Detect which cell encompasses the target text, then output its [x, y] center coordinate. 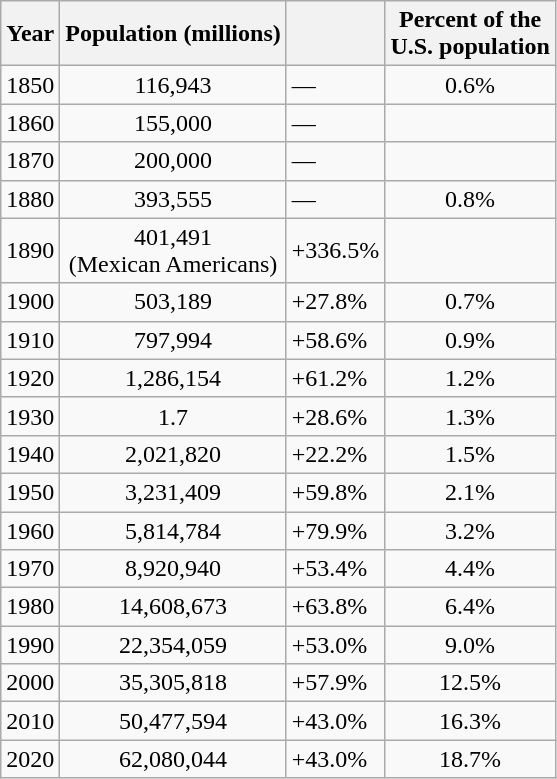
14,608,673 [173, 607]
3.2% [470, 531]
+61.2% [336, 378]
200,000 [173, 161]
Population (millions) [173, 34]
22,354,059 [173, 645]
1970 [30, 569]
1.2% [470, 378]
1960 [30, 531]
1880 [30, 199]
2,021,820 [173, 454]
4.4% [470, 569]
1.5% [470, 454]
16.3% [470, 721]
3,231,409 [173, 492]
6.4% [470, 607]
5,814,784 [173, 531]
1.7 [173, 416]
2.1% [470, 492]
+53.0% [336, 645]
503,189 [173, 302]
+336.5% [336, 250]
393,555 [173, 199]
+79.9% [336, 531]
1990 [30, 645]
155,000 [173, 123]
401,491 (Mexican Americans) [173, 250]
Percent of theU.S. population [470, 34]
12.5% [470, 683]
+22.2% [336, 454]
1910 [30, 340]
1870 [30, 161]
62,080,044 [173, 759]
2000 [30, 683]
1,286,154 [173, 378]
0.8% [470, 199]
1930 [30, 416]
0.7% [470, 302]
1900 [30, 302]
+27.8% [336, 302]
1890 [30, 250]
+57.9% [336, 683]
+63.8% [336, 607]
2020 [30, 759]
797,994 [173, 340]
+53.4% [336, 569]
50,477,594 [173, 721]
1.3% [470, 416]
Year [30, 34]
0.6% [470, 85]
0.9% [470, 340]
+28.6% [336, 416]
1940 [30, 454]
1950 [30, 492]
18.7% [470, 759]
1850 [30, 85]
1920 [30, 378]
+58.6% [336, 340]
35,305,818 [173, 683]
116,943 [173, 85]
9.0% [470, 645]
+59.8% [336, 492]
2010 [30, 721]
1980 [30, 607]
1860 [30, 123]
8,920,940 [173, 569]
